Scan for the cell matching the given text and deliver its [X, Y] coordinate at center. 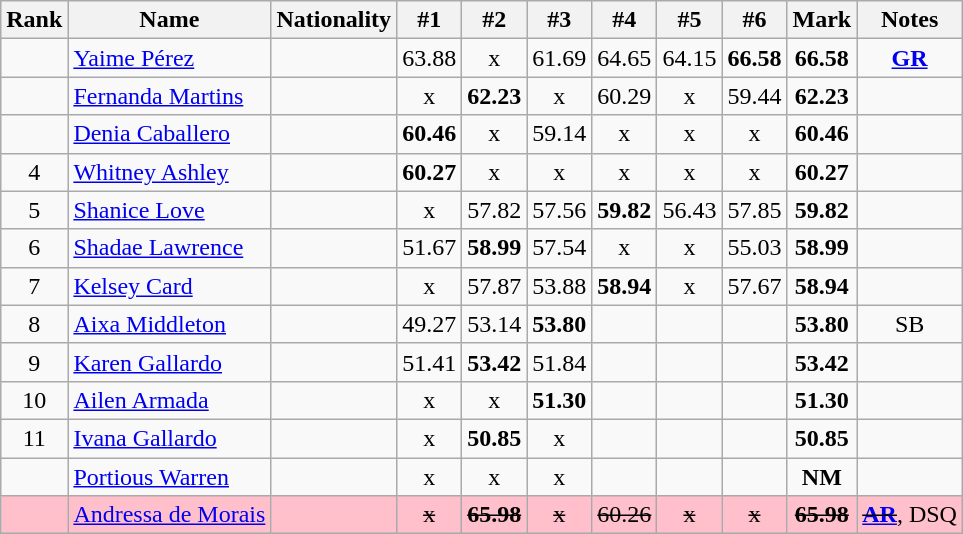
NM [822, 477]
8 [34, 324]
Kelsey Card [170, 286]
49.27 [430, 324]
#6 [754, 20]
Whitney Ashley [170, 172]
#2 [494, 20]
6 [34, 248]
63.88 [430, 58]
Portious Warren [170, 477]
Ailen Armada [170, 400]
10 [34, 400]
Yaime Pérez [170, 58]
Shadae Lawrence [170, 248]
Shanice Love [170, 210]
5 [34, 210]
GR [910, 58]
57.56 [560, 210]
60.29 [624, 96]
57.82 [494, 210]
51.84 [560, 362]
57.67 [754, 286]
57.85 [754, 210]
64.15 [690, 58]
57.54 [560, 248]
51.67 [430, 248]
60.26 [624, 515]
SB [910, 324]
Rank [34, 20]
Aixa Middleton [170, 324]
#3 [560, 20]
11 [34, 438]
#4 [624, 20]
Nationality [334, 20]
57.87 [494, 286]
51.41 [430, 362]
AR, DSQ [910, 515]
Notes [910, 20]
59.44 [754, 96]
9 [34, 362]
55.03 [754, 248]
Karen Gallardo [170, 362]
Andressa de Morais [170, 515]
Mark [822, 20]
#1 [430, 20]
Ivana Gallardo [170, 438]
Denia Caballero [170, 134]
7 [34, 286]
Fernanda Martins [170, 96]
53.14 [494, 324]
64.65 [624, 58]
4 [34, 172]
61.69 [560, 58]
53.88 [560, 286]
Name [170, 20]
56.43 [690, 210]
59.14 [560, 134]
#5 [690, 20]
